From the cell containing the given text, extract its center point as (x, y) coordinate. 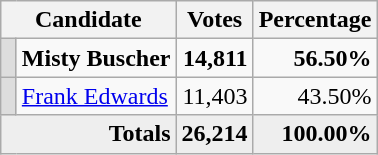
100.00% (315, 134)
11,403 (214, 96)
26,214 (214, 134)
43.50% (315, 96)
Frank Edwards (96, 96)
Percentage (315, 20)
56.50% (315, 58)
Misty Buscher (96, 58)
Totals (88, 134)
Candidate (88, 20)
14,811 (214, 58)
Votes (214, 20)
